Pinpoint the cell where the given text exists, returning its (x, y) midpoint coordinate. 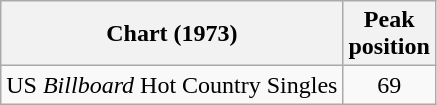
Peak position (389, 34)
69 (389, 85)
Chart (1973) (172, 34)
US Billboard Hot Country Singles (172, 85)
